Scan for the cell matching the given text and deliver its [x, y] coordinate at center. 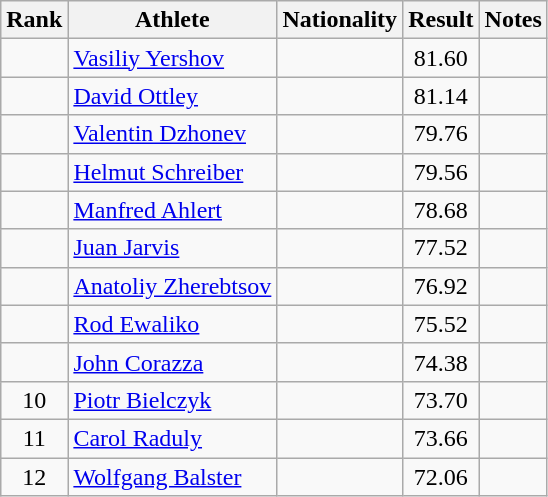
73.70 [441, 400]
75.52 [441, 324]
Rod Ewaliko [172, 324]
Rank [34, 20]
Manfred Ahlert [172, 210]
Anatoliy Zherebtsov [172, 286]
77.52 [441, 248]
10 [34, 400]
79.56 [441, 172]
Athlete [172, 20]
Juan Jarvis [172, 248]
Wolfgang Balster [172, 477]
11 [34, 438]
81.60 [441, 58]
12 [34, 477]
74.38 [441, 362]
79.76 [441, 134]
David Ottley [172, 96]
John Corazza [172, 362]
Valentin Dzhonev [172, 134]
76.92 [441, 286]
72.06 [441, 477]
Helmut Schreiber [172, 172]
81.14 [441, 96]
Vasiliy Yershov [172, 58]
Piotr Bielczyk [172, 400]
78.68 [441, 210]
73.66 [441, 438]
Carol Raduly [172, 438]
Result [441, 20]
Nationality [340, 20]
Notes [513, 20]
